Find where the given text appears and provide that cell's center as [X, Y] coordinate. 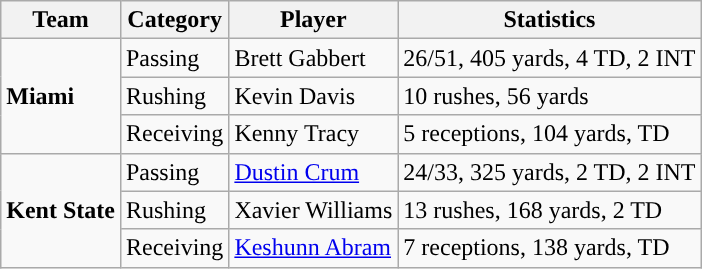
Statistics [550, 20]
Team [61, 20]
Dustin Crum [314, 172]
Player [314, 20]
Kenny Tracy [314, 134]
Xavier Williams [314, 210]
26/51, 405 yards, 4 TD, 2 INT [550, 58]
Miami [61, 96]
24/33, 325 yards, 2 TD, 2 INT [550, 172]
5 receptions, 104 yards, TD [550, 134]
7 receptions, 138 yards, TD [550, 248]
Category [174, 20]
13 rushes, 168 yards, 2 TD [550, 210]
Kevin Davis [314, 96]
10 rushes, 56 yards [550, 96]
Brett Gabbert [314, 58]
Kent State [61, 210]
Keshunn Abram [314, 248]
